Extract the [x, y] coordinate from the center of the cell holding the provided text.  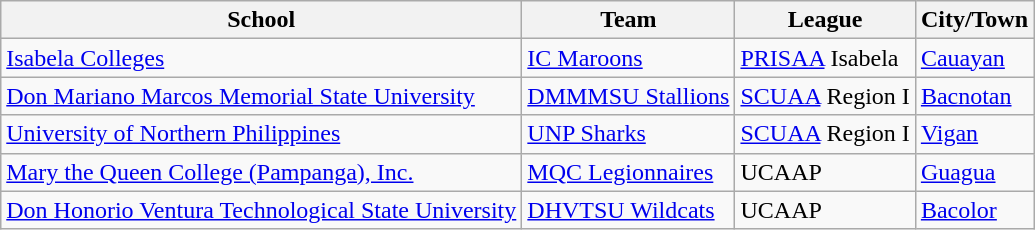
Team [628, 20]
League [825, 20]
Bacolor [974, 210]
UNP Sharks [628, 134]
DHVTSU Wildcats [628, 210]
University of Northern Philippines [262, 134]
PRISAA Isabela [825, 58]
Guagua [974, 172]
IC Maroons [628, 58]
Cauayan [974, 58]
School [262, 20]
Isabela Colleges [262, 58]
City/Town [974, 20]
Don Mariano Marcos Memorial State University [262, 96]
Vigan [974, 134]
MQC Legionnaires [628, 172]
Don Honorio Ventura Technological State University [262, 210]
Bacnotan [974, 96]
Mary the Queen College (Pampanga), Inc. [262, 172]
DMMMSU Stallions [628, 96]
